Provide the [x, y] coordinate of the cell's center where the given text is located.  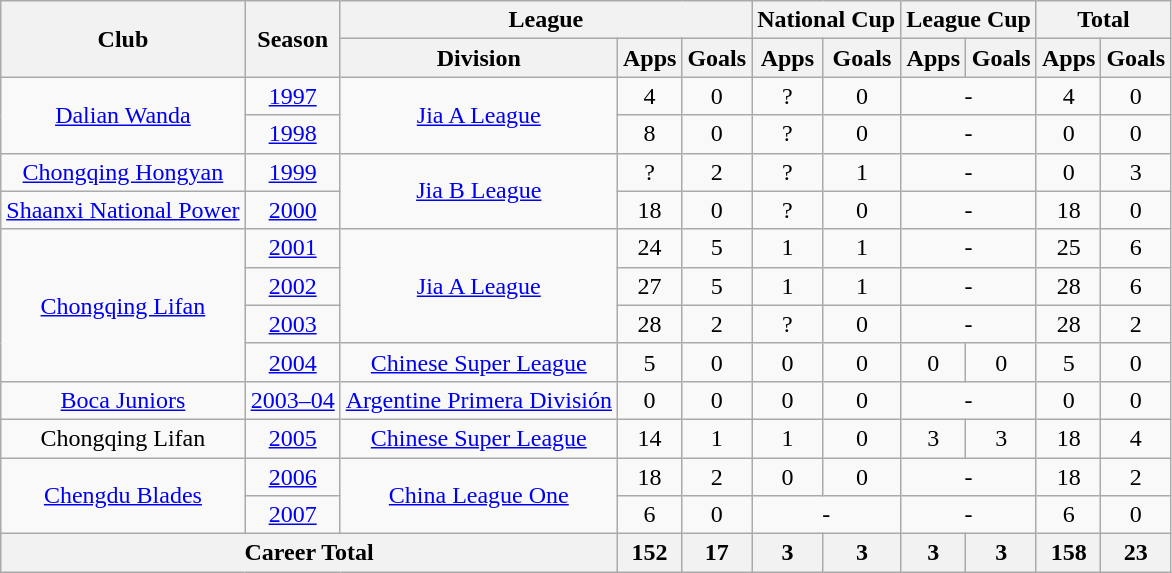
Dalian Wanda [123, 115]
Jia B League [478, 191]
1998 [292, 134]
2004 [292, 362]
2001 [292, 248]
8 [649, 134]
2003 [292, 324]
24 [649, 248]
Boca Juniors [123, 400]
25 [1068, 248]
158 [1068, 553]
Chengdu Blades [123, 496]
27 [649, 286]
17 [717, 553]
League Cup [969, 20]
Shaanxi National Power [123, 210]
League [546, 20]
14 [649, 438]
2002 [292, 286]
Argentine Primera División [478, 400]
Season [292, 39]
China League One [478, 496]
1999 [292, 172]
2005 [292, 438]
Club [123, 39]
2000 [292, 210]
National Cup [826, 20]
152 [649, 553]
Total [1103, 20]
Career Total [310, 553]
Division [478, 58]
Chongqing Hongyan [123, 172]
2003–04 [292, 400]
1997 [292, 96]
23 [1136, 553]
2007 [292, 515]
2006 [292, 477]
